Locate the cell with the specified text and output its [X, Y] center coordinate. 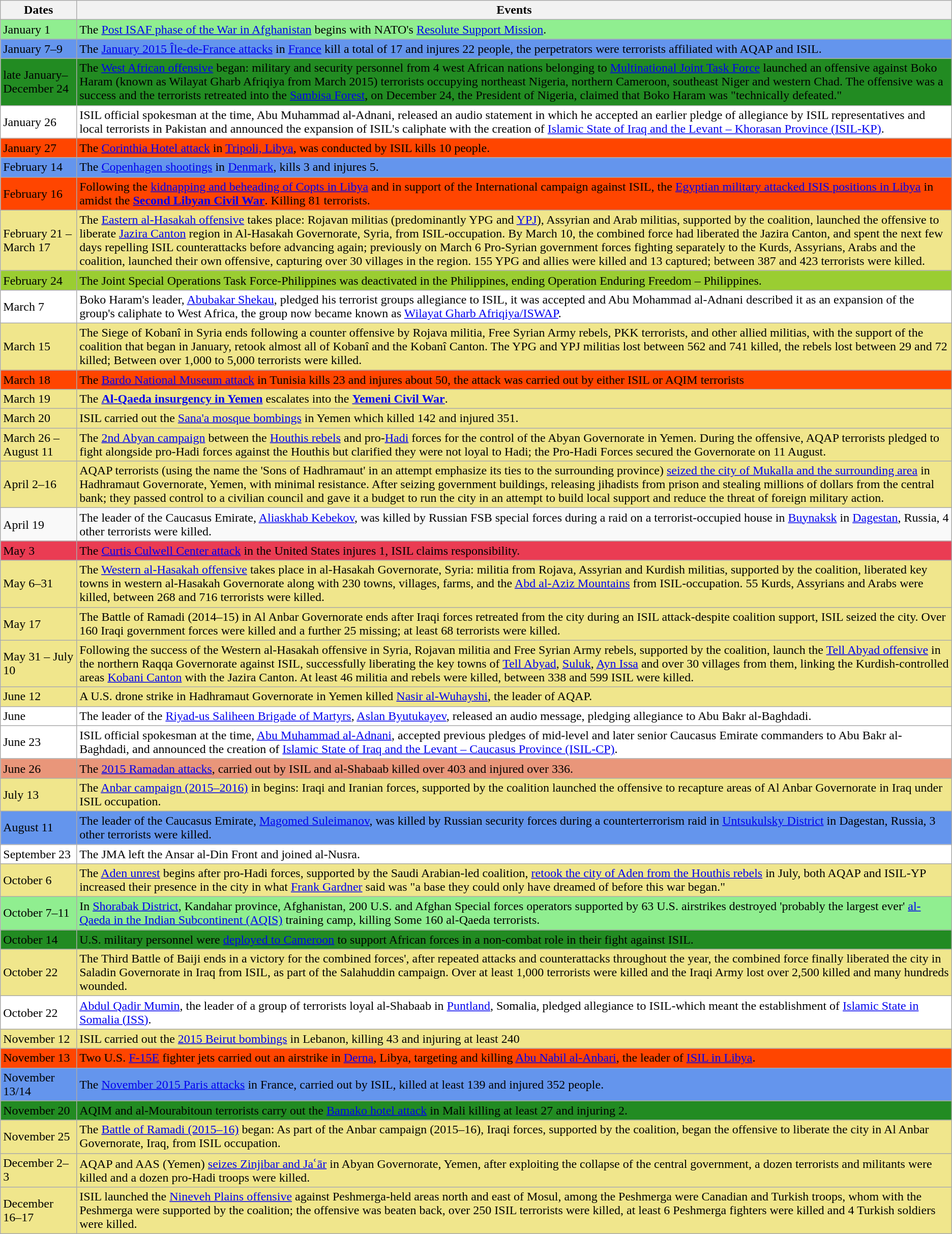
The Bardo National Museum attack in Tunisia kills 23 and injures about 50, the attack was carried out by either ISIL or AQIM terrorists [515, 380]
Events [515, 10]
June [39, 716]
late January–December 24 [39, 82]
April 19 [39, 525]
January 26 [39, 122]
July 13 [39, 794]
May 6–31 [39, 584]
The Al-Qaeda insurgency in Yemen escalates into the Yemeni Civil War. [515, 399]
June 26 [39, 768]
November 13 [39, 1058]
February 21 – March 17 [39, 240]
The JMA left the Ansar al-Din Front and joined al-Nusra. [515, 854]
ISIL carried out the 2015 Beirut bombings in Lebanon, killing 43 and injuring at least 240 [515, 1039]
June 23 [39, 742]
March 20 [39, 418]
May 17 [39, 623]
March 19 [39, 399]
The Corinthia Hotel attack in Tripoli, Libya, was conducted by ISIL kills 10 people. [515, 148]
April 2–16 [39, 485]
AQIM and al-Mourabitoun terrorists carry out the Bamako hotel attack in Mali killing at least 27 and injuring 2. [515, 1110]
May 31 – July 10 [39, 664]
February 24 [39, 280]
March 7 [39, 306]
October 7–11 [39, 913]
A U.S. drone strike in Hadhramaut Governorate in Yemen killed Nasir al-Wuhayshi, the leader of AQAP. [515, 697]
November 25 [39, 1137]
December 2–3 [39, 1170]
February 16 [39, 193]
January 7–9 [39, 49]
January 1 [39, 29]
February 14 [39, 167]
March 26 – August 11 [39, 444]
March 15 [39, 346]
ISIL carried out the Sana'a mosque bombings in Yemen which killed 142 and injured 351. [515, 418]
December 16–17 [39, 1211]
November 12 [39, 1039]
November 13/14 [39, 1084]
Two U.S. F-15E fighter jets carried out an airstrike in Derna, Libya, targeting and killing Abu Nabil al-Anbari, the leader of ISIL in Libya. [515, 1058]
June 12 [39, 697]
May 3 [39, 551]
The Copenhagen shootings in Denmark, kills 3 and injures 5. [515, 167]
The November 2015 Paris attacks in France, carried out by ISIL, killed at least 139 and injured 352 people. [515, 1084]
January 27 [39, 148]
The Joint Special Operations Task Force-Philippines was deactivated in the Philippines, ending Operation Enduring Freedom – Philippines. [515, 280]
October 14 [39, 940]
November 20 [39, 1110]
October 6 [39, 881]
March 18 [39, 380]
U.S. military personnel were deployed to Cameroon to support African forces in a non-combat role in their fight against ISIL. [515, 940]
The leader of the Riyad-us Saliheen Brigade of Martyrs, Aslan Byutukayev, released an audio message, pledging allegiance to Abu Bakr al-Baghdadi. [515, 716]
The 2015 Ramadan attacks, carried out by ISIL and al-Shabaab killed over 403 and injured over 336. [515, 768]
September 23 [39, 854]
August 11 [39, 828]
Dates [39, 10]
The Curtis Culwell Center attack in the United States injures 1, ISIL claims responsibility. [515, 551]
The Post ISAF phase of the War in Afghanistan begins with NATO's Resolute Support Mission. [515, 29]
